Return [X, Y] of the center of cell containing provided text 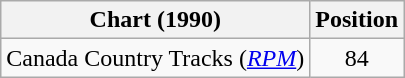
84 [357, 58]
Chart (1990) [156, 20]
Position [357, 20]
Canada Country Tracks (RPM) [156, 58]
